Detect which cell encompasses the target text, then output its (X, Y) center coordinate. 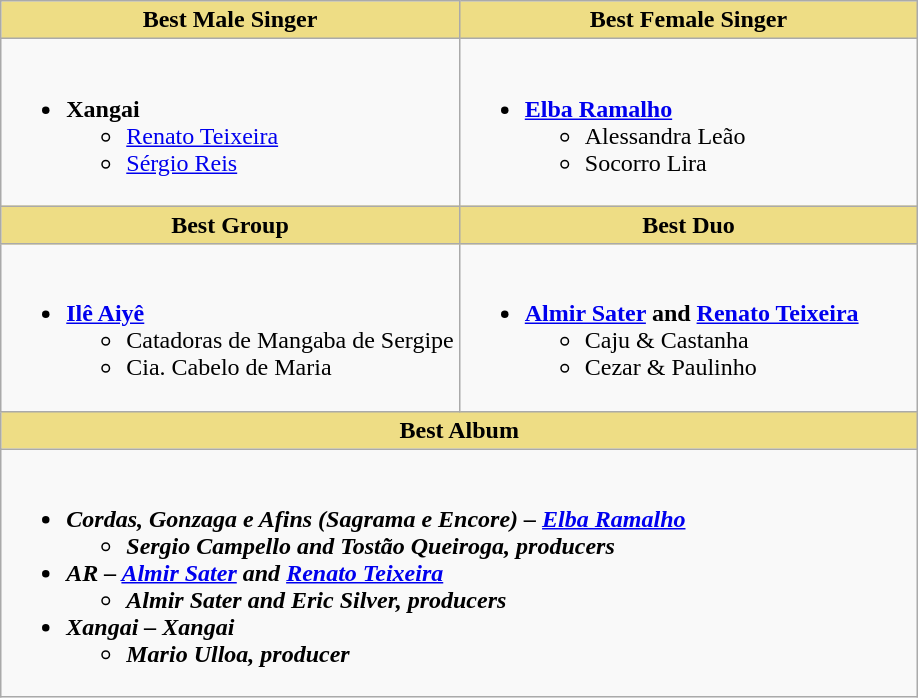
Best Group (230, 225)
XangaiRenato TeixeiraSérgio Reis (230, 122)
Best Duo (688, 225)
Ilê AiyêCatadoras de Mangaba de SergipeCia. Cabelo de Maria (230, 328)
Best Album (460, 430)
Elba RamalhoAlessandra LeãoSocorro Lira (688, 122)
Best Male Singer (230, 20)
Almir Sater and Renato TeixeiraCaju & CastanhaCezar & Paulinho (688, 328)
Best Female Singer (688, 20)
